Pinpoint the cell where the given text exists, returning its (X, Y) midpoint coordinate. 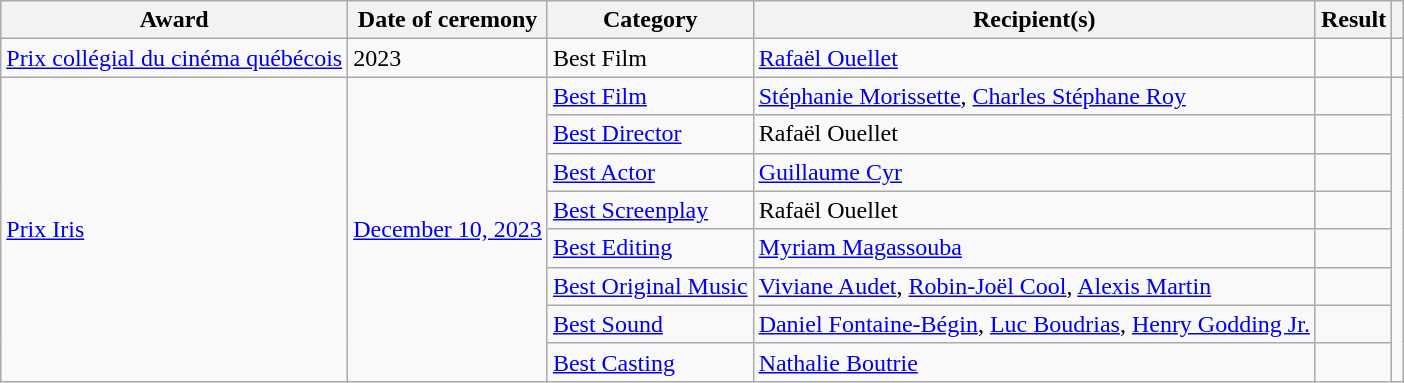
2023 (448, 58)
Prix collégial du cinéma québécois (174, 58)
Recipient(s) (1034, 20)
Date of ceremony (448, 20)
Category (650, 20)
Best Sound (650, 324)
Daniel Fontaine-Bégin, Luc Boudrias, Henry Godding Jr. (1034, 324)
December 10, 2023 (448, 229)
Best Editing (650, 248)
Best Casting (650, 362)
Best Original Music (650, 286)
Nathalie Boutrie (1034, 362)
Result (1353, 20)
Best Director (650, 134)
Myriam Magassouba (1034, 248)
Guillaume Cyr (1034, 172)
Viviane Audet, Robin-Joël Cool, Alexis Martin (1034, 286)
Stéphanie Morissette, Charles Stéphane Roy (1034, 96)
Prix Iris (174, 229)
Best Actor (650, 172)
Award (174, 20)
Best Screenplay (650, 210)
